Detect which cell encompasses the target text, then output its (x, y) center coordinate. 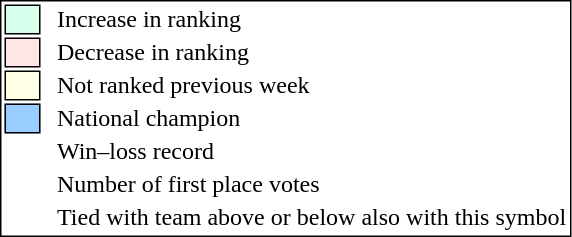
Increase in ranking (312, 19)
National champion (312, 119)
Decrease in ranking (312, 53)
Win–loss record (312, 151)
Tied with team above or below also with this symbol (312, 217)
Number of first place votes (312, 185)
Not ranked previous week (312, 85)
